Capture the cell that displays the provided text and extract its [X, Y] central coordinate. 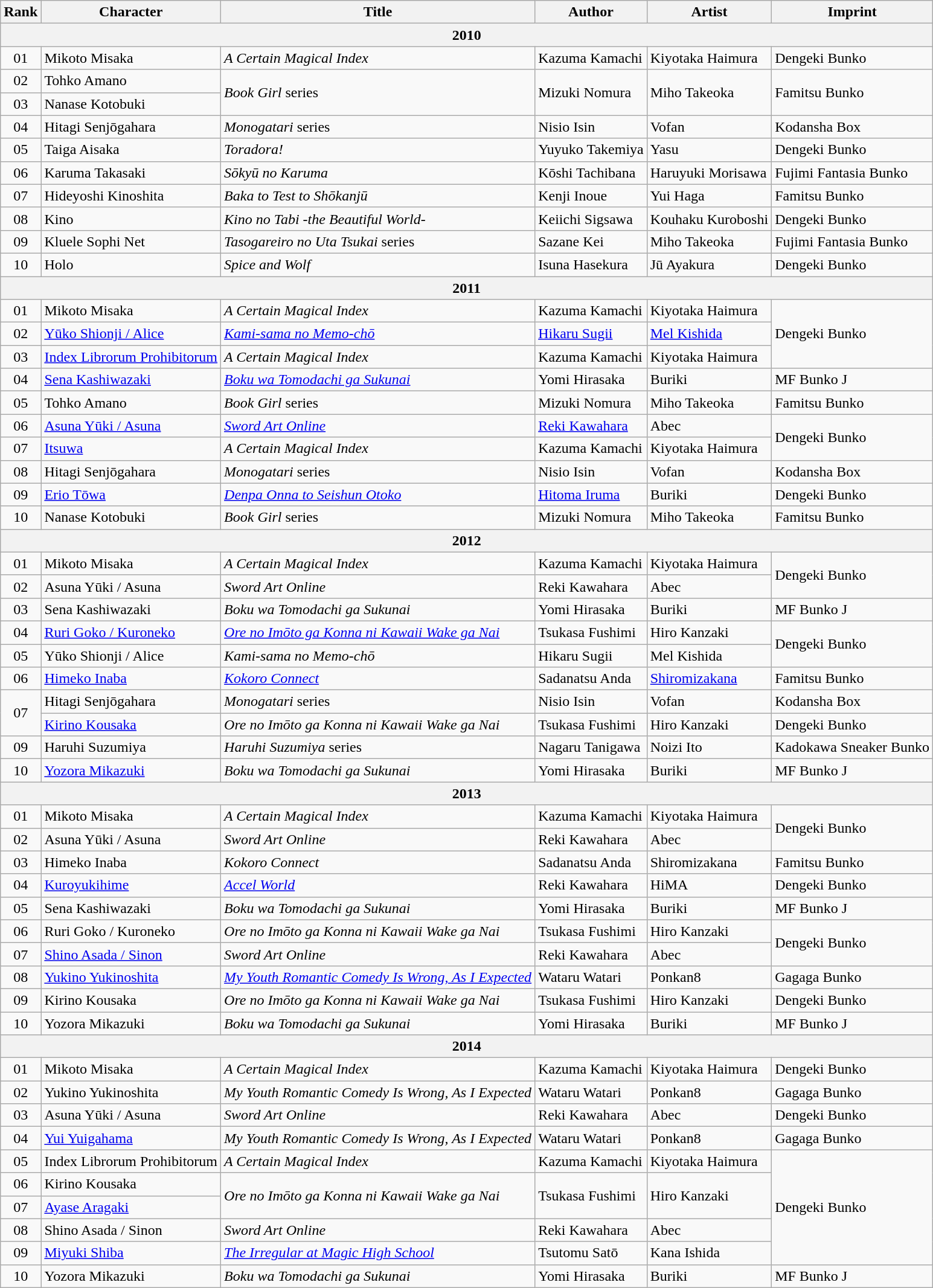
Noizi Ito [709, 748]
Ayase Aragaki [131, 1207]
Kino [131, 219]
2012 [467, 540]
Miyuki Shiba [131, 1253]
Kenji Inoue [591, 196]
Kino no Tabi -the Beautiful World- [378, 219]
Sazane Kei [591, 242]
Yasu [709, 150]
Rank [21, 12]
Sōkyū no Karuma [378, 173]
Kana Ishida [709, 1253]
Tsutomu Satō [591, 1253]
Imprint [853, 12]
Kluele Sophi Net [131, 242]
Title [378, 12]
Spice and Wolf [378, 264]
Yuyuko Takemiya [591, 150]
Nagaru Tanigawa [591, 748]
Accel World [378, 885]
Tasogareiro no Uta Tsukai series [378, 242]
Yui Yuigahama [131, 1138]
Isuna Hasekura [591, 264]
Holo [131, 264]
HiMA [709, 885]
Toradora! [378, 150]
Haruyuki Morisawa [709, 173]
Character [131, 12]
2013 [467, 793]
Hideyoshi Kinoshita [131, 196]
Baka to Test to Shōkanjū [378, 196]
Erio Tōwa [131, 495]
2014 [467, 1046]
Kouhaku Kuroboshi [709, 219]
Kadokawa Sneaker Bunko [853, 748]
Haruhi Suzumiya series [378, 748]
Hitoma Iruma [591, 495]
Haruhi Suzumiya [131, 748]
Author [591, 12]
Taiga Aisaka [131, 150]
Karuma Takasaki [131, 173]
The Irregular at Magic High School [378, 1253]
2011 [467, 288]
Jū Ayakura [709, 264]
Kuroyukihime [131, 885]
Denpa Onna to Seishun Otoko [378, 495]
2010 [467, 35]
Keiichi Sigsawa [591, 219]
Artist [709, 12]
Yui Haga [709, 196]
Itsuwa [131, 449]
Kōshi Tachibana [591, 173]
